Identify which cell holds the provided text, then report its [x, y] central coordinate. 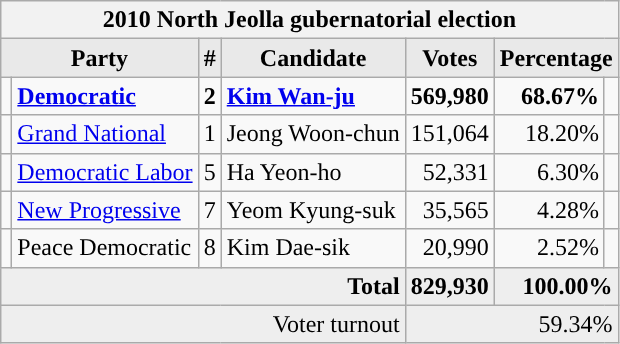
Candidate [313, 58]
2 [210, 96]
Party [100, 58]
7 [210, 210]
20,990 [450, 248]
Ha Yeon-ho [313, 172]
Votes [450, 58]
Democratic Labor [105, 172]
Kim Wan-ju [313, 96]
151,064 [450, 134]
# [210, 58]
Grand National [105, 134]
2010 North Jeolla gubernatorial election [310, 20]
569,980 [450, 96]
5 [210, 172]
8 [210, 248]
68.67% [549, 96]
59.34% [512, 324]
Jeong Woon-chun [313, 134]
Kim Dae-sik [313, 248]
Peace Democratic [105, 248]
Yeom Kyung-suk [313, 210]
1 [210, 134]
Total [203, 286]
4.28% [549, 210]
New Progressive [105, 210]
100.00% [556, 286]
829,930 [450, 286]
2.52% [549, 248]
6.30% [549, 172]
18.20% [549, 134]
Democratic [105, 96]
Voter turnout [203, 324]
52,331 [450, 172]
Percentage [556, 58]
35,565 [450, 210]
